Capture the cell that displays the provided text and extract its [x, y] central coordinate. 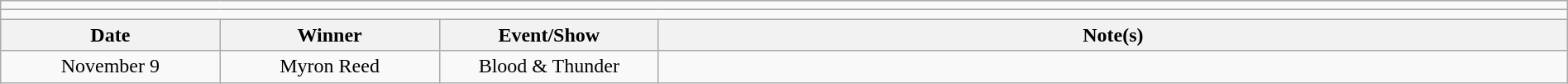
November 9 [111, 67]
Note(s) [1113, 35]
Winner [329, 35]
Myron Reed [329, 67]
Blood & Thunder [549, 67]
Event/Show [549, 35]
Date [111, 35]
